Scan for the cell matching the given text and deliver its (x, y) coordinate at center. 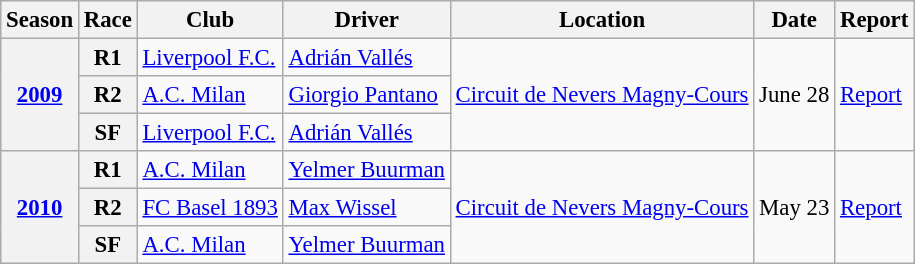
Date (794, 20)
Season (40, 20)
FC Basel 1893 (210, 208)
Giorgio Pantano (366, 95)
May 23 (794, 208)
Location (602, 20)
Club (210, 20)
June 28 (794, 96)
2010 (40, 208)
Max Wissel (366, 208)
2009 (40, 96)
Driver (366, 20)
Race (108, 20)
